Scan for the cell matching the given text and deliver its [x, y] coordinate at center. 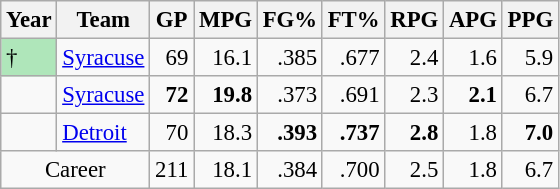
.385 [290, 58]
Detroit [104, 133]
2.4 [414, 58]
.393 [290, 133]
Team [104, 20]
PPG [530, 20]
APG [474, 20]
18.1 [226, 170]
5.9 [530, 58]
.373 [290, 95]
RPG [414, 20]
Career [76, 170]
† [29, 58]
2.1 [474, 95]
MPG [226, 20]
.691 [354, 95]
.384 [290, 170]
18.3 [226, 133]
FT% [354, 20]
7.0 [530, 133]
69 [172, 58]
.700 [354, 170]
GP [172, 20]
211 [172, 170]
70 [172, 133]
19.8 [226, 95]
Year [29, 20]
2.5 [414, 170]
16.1 [226, 58]
FG% [290, 20]
2.8 [414, 133]
1.6 [474, 58]
.737 [354, 133]
.677 [354, 58]
2.3 [414, 95]
72 [172, 95]
